Locate the cell with the specified text and output its [x, y] center coordinate. 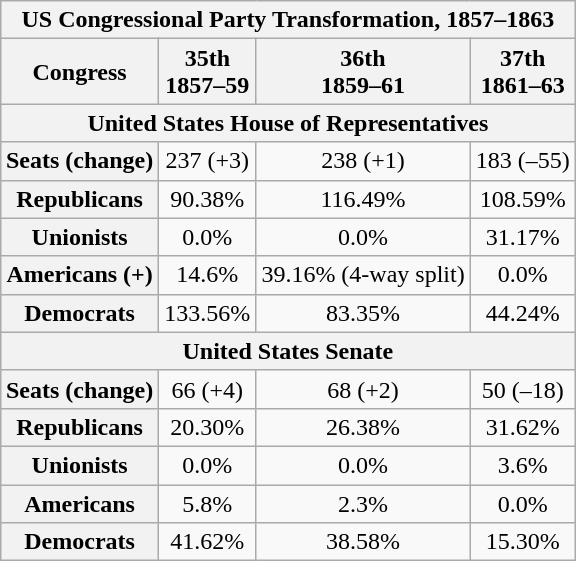
41.62% [208, 542]
36th1859–61 [363, 72]
90.38% [208, 199]
38.58% [363, 542]
237 (+3) [208, 161]
26.38% [363, 427]
3.6% [522, 465]
39.16% (4-way split) [363, 275]
United States House of Representatives [288, 123]
133.56% [208, 313]
5.8% [208, 503]
37th1861–63 [522, 72]
83.35% [363, 313]
108.59% [522, 199]
US Congressional Party Transformation, 1857–1863 [288, 20]
116.49% [363, 199]
15.30% [522, 542]
31.17% [522, 237]
31.62% [522, 427]
Americans [79, 503]
183 (–55) [522, 161]
Congress [79, 72]
50 (–18) [522, 389]
44.24% [522, 313]
68 (+2) [363, 389]
66 (+4) [208, 389]
14.6% [208, 275]
238 (+1) [363, 161]
Americans (+) [79, 275]
United States Senate [288, 351]
2.3% [363, 503]
20.30% [208, 427]
35th1857–59 [208, 72]
